Return the (X, Y) coordinate for the center point of the cell that contains the specified text.  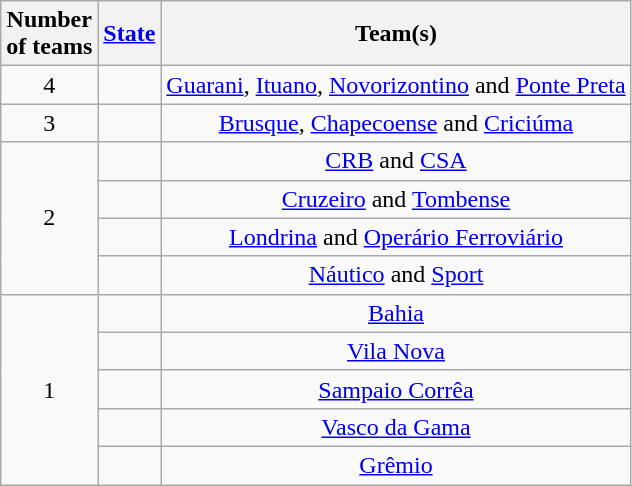
1 (50, 389)
2 (50, 218)
Brusque, Chapecoense and Criciúma (396, 123)
Numberof teams (50, 34)
Team(s) (396, 34)
Grêmio (396, 465)
Vila Nova (396, 351)
Sampaio Corrêa (396, 389)
Bahia (396, 313)
Vasco da Gama (396, 427)
4 (50, 85)
CRB and CSA (396, 161)
State (130, 34)
3 (50, 123)
Guarani, Ituano, Novorizontino and Ponte Preta (396, 85)
Londrina and Operário Ferroviário (396, 237)
Cruzeiro and Tombense (396, 199)
Náutico and Sport (396, 275)
